Pinpoint the cell where the given text exists, returning its [x, y] midpoint coordinate. 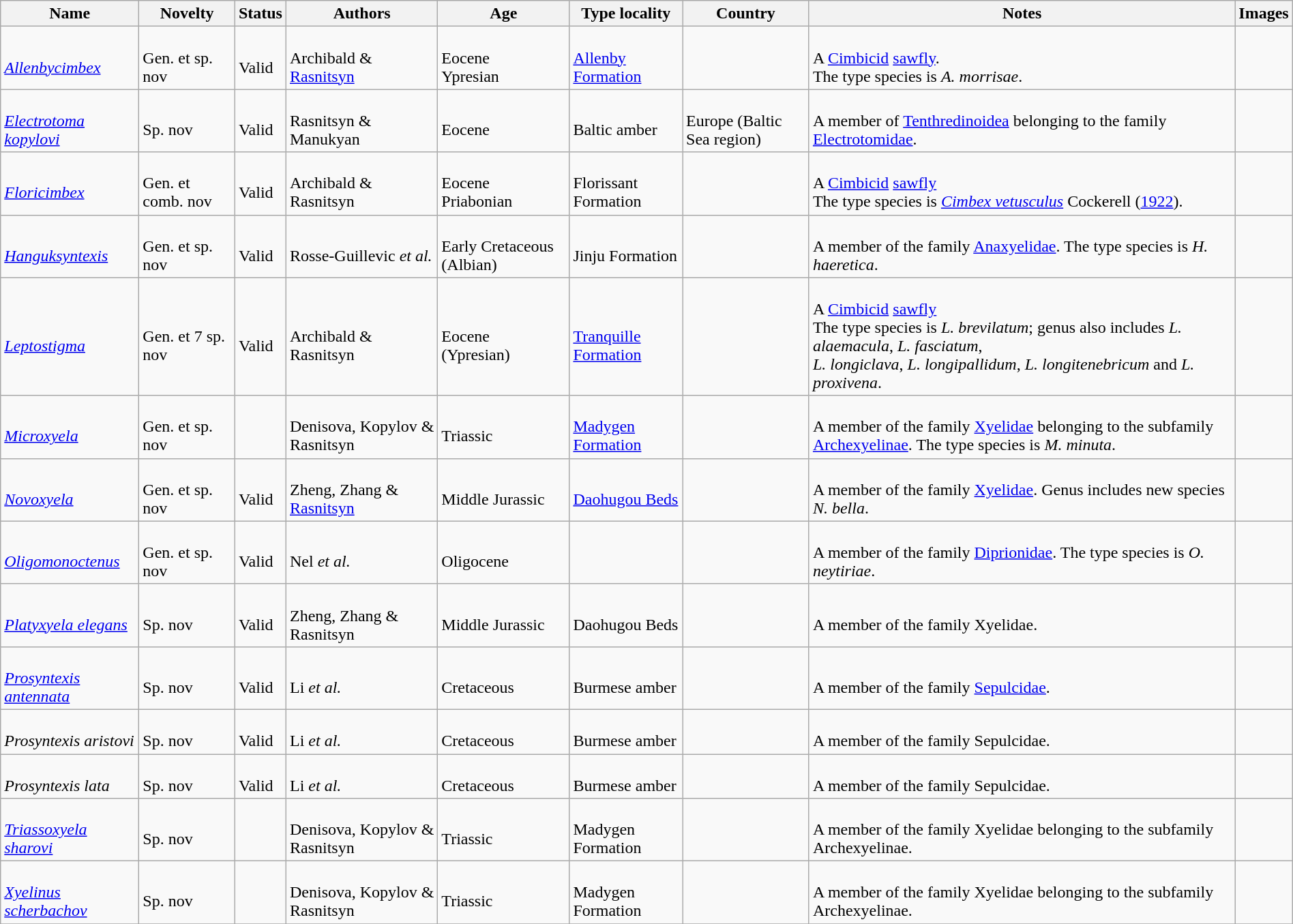
A member of the family Xyelidae. Genus includes new species N. bella. [1022, 490]
Authors [361, 14]
Eocene (Ypresian) [503, 337]
Novoxyela [70, 490]
A member of the family Xyelidae belonging to the subfamily Archexyelinae. The type species is M. minuta. [1022, 427]
Prosyntexis antennata [70, 678]
Europe (Baltic Sea region) [745, 121]
Tranquille Formation [626, 337]
Prosyntexis aristovi [70, 731]
Baltic amber [626, 121]
Allenby Formation [626, 58]
Rosse-Guillevic et al. [361, 246]
Electrotoma kopylovi [70, 121]
A member of the family Xyelidae. [1022, 615]
Xyelinus scherbachov [70, 893]
Early Cretaceous (Albian) [503, 246]
Oligomonoctenus [70, 552]
Age [503, 14]
Gen. et comb. nov [187, 183]
Status [261, 14]
Images [1264, 14]
Florissant Formation [626, 183]
Hanguksyntexis [70, 246]
A Cimbicid sawfly. The type species is A. morrisae. [1022, 58]
Notes [1022, 14]
Oligocene [503, 552]
Gen. et 7 sp. nov [187, 337]
Name [70, 14]
A member of the family Anaxyelidae. The type species is H. haeretica. [1022, 246]
A member of the family Diprionidae. The type species is O. neytiriae. [1022, 552]
Nel et al. [361, 552]
Prosyntexis lata [70, 776]
Type locality [626, 14]
A member of Tenthredinoidea belonging to the family Electrotomidae. [1022, 121]
Triassoxyela sharovi [70, 830]
EoceneYpresian [503, 58]
Platyxyela elegans [70, 615]
Floricimbex [70, 183]
Country [745, 14]
Leptostigma [70, 337]
Novelty [187, 14]
Microxyela [70, 427]
A Cimbicid sawfly The type species is Cimbex vetusculus Cockerell (1922). [1022, 183]
Allenbycimbex [70, 58]
Jinju Formation [626, 246]
Rasnitsyn & Manukyan [361, 121]
EocenePriabonian [503, 183]
Eocene [503, 121]
